Output the [X, Y] coordinate of the center of the cell containing the given text.  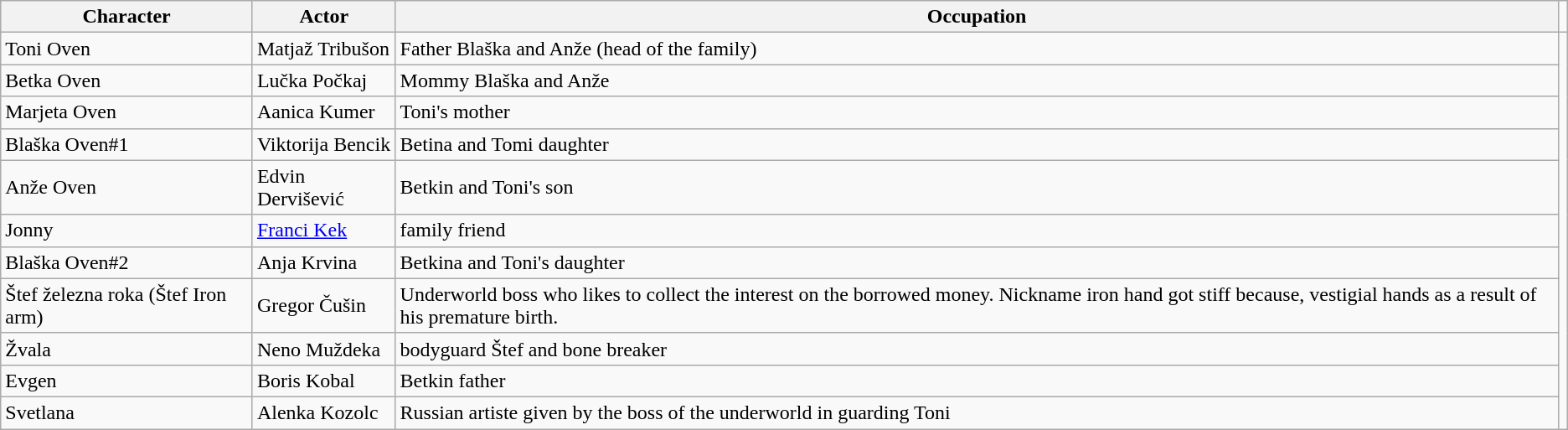
Blaška Oven#2 [127, 262]
Actor [323, 17]
Matjaž Tribušon [323, 49]
Father Blaška and Anže (head of the family) [977, 49]
Toni Oven [127, 49]
Boris Kobal [323, 381]
Betina and Tomi daughter [977, 144]
Blaška Oven#1 [127, 144]
Betkin father [977, 381]
Character [127, 17]
Aanica Kumer [323, 112]
Edvin Dervišević [323, 188]
Žvala [127, 349]
Franci Kek [323, 231]
Betkin and Toni's son [977, 188]
Occupation [977, 17]
Toni's mother [977, 112]
Evgen [127, 381]
Alenka Kozolc [323, 412]
Betkina and Toni's daughter [977, 262]
Marjeta Oven [127, 112]
Anže Oven [127, 188]
Viktorija Bencik [323, 144]
Gregor Čušin [323, 305]
family friend [977, 231]
bodyguard Štef and bone breaker [977, 349]
Mommy Blaška and Anže [977, 80]
Svetlana [127, 412]
Betka Oven [127, 80]
Lučka Počkaj [323, 80]
Anja Krvina [323, 262]
Russian artiste given by the boss of the underworld in guarding Toni [977, 412]
Štef železna roka (Štef Iron arm) [127, 305]
Neno Muždeka [323, 349]
Jonny [127, 231]
